Identify which cell holds the provided text, then report its (x, y) central coordinate. 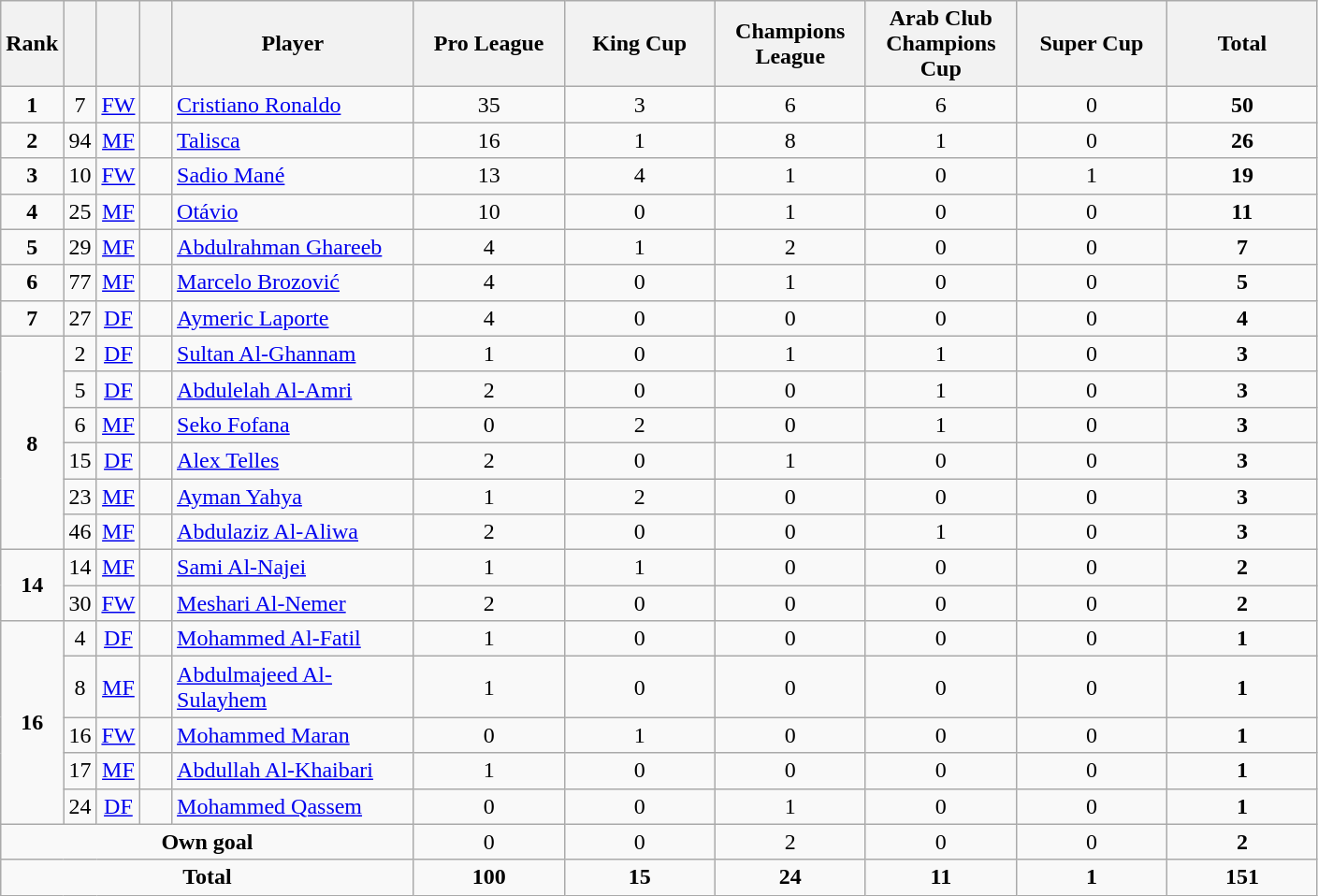
Meshari Al-Nemer (294, 603)
Abdullah Al-Khaibari (294, 771)
Own goal (208, 842)
46 (80, 532)
Otávio (294, 211)
77 (80, 282)
26 (1242, 140)
29 (80, 247)
Champions League (789, 44)
Sultan Al-Ghannam (294, 354)
35 (488, 105)
30 (80, 603)
Abdulmajeed Al-Sulayhem (294, 686)
Talisca (294, 140)
50 (1242, 105)
Abdulaziz Al-Aliwa (294, 532)
27 (80, 318)
Mohammed Qassem (294, 806)
Abdulelah Al-Amri (294, 389)
Mohammed Al-Fatil (294, 639)
Seko Fofana (294, 425)
Ayman Yahya (294, 497)
King Cup (640, 44)
Mohammed Maran (294, 735)
17 (80, 771)
25 (80, 211)
Alex Telles (294, 460)
Sami Al-Najei (294, 568)
Super Cup (1091, 44)
Aymeric Laporte (294, 318)
23 (80, 497)
Abdulrahman Ghareeb (294, 247)
94 (80, 140)
Pro League (488, 44)
Marcelo Brozović (294, 282)
151 (1242, 877)
Player (294, 44)
100 (488, 877)
Rank (32, 44)
Sadio Mané (294, 176)
Arab Club Champions Cup (941, 44)
19 (1242, 176)
Cristiano Ronaldo (294, 105)
13 (488, 176)
